Return the [x, y] coordinate for the center point of the cell that contains the specified text.  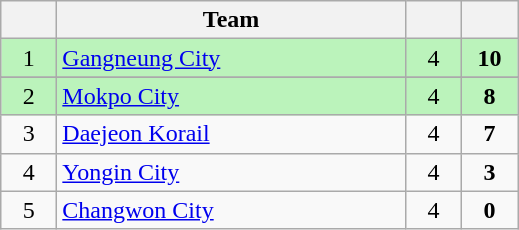
Team [232, 20]
2 [29, 96]
0 [489, 210]
8 [489, 96]
Mokpo City [232, 96]
7 [489, 134]
Gangneung City [232, 58]
Changwon City [232, 210]
Daejeon Korail [232, 134]
10 [489, 58]
1 [29, 58]
5 [29, 210]
Yongin City [232, 172]
